For the text-containing cell, return its midpoint in [x, y] coordinate format. 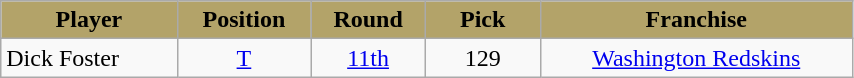
Dick Foster [89, 58]
Position [244, 20]
Player [89, 20]
Franchise [696, 20]
Pick [482, 20]
11th [368, 58]
129 [482, 58]
Round [368, 20]
Washington Redskins [696, 58]
T [244, 58]
